Return the (X, Y) coordinate for the center point of the cell that contains the specified text.  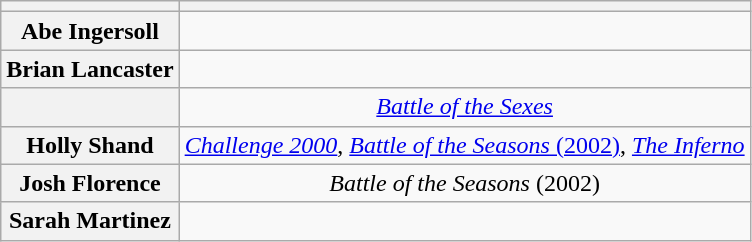
Brian Lancaster (90, 69)
Sarah Martinez (90, 221)
Abe Ingersoll (90, 31)
Battle of the Sexes (464, 107)
Holly Shand (90, 145)
Josh Florence (90, 183)
Battle of the Seasons (2002) (464, 183)
Challenge 2000, Battle of the Seasons (2002), The Inferno (464, 145)
